Return the [x, y] coordinate for the center point of the cell that contains the specified text.  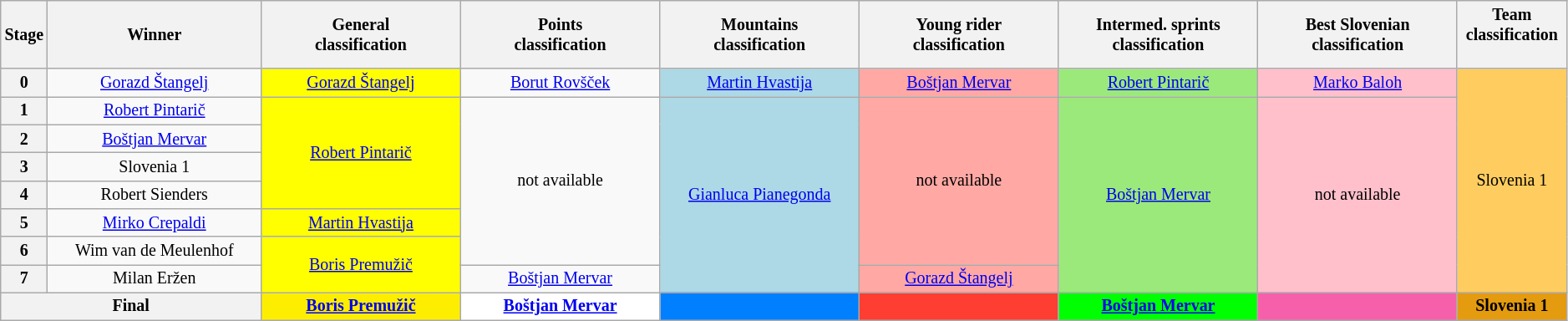
Milan Eržen [155, 279]
Wim van de Meulenhof [155, 251]
Robert Sienders [155, 194]
Best Slovenianclassification [1358, 35]
Winner [155, 35]
4 [24, 194]
Borut Rovšček [560, 84]
Marko Baloh [1358, 84]
Final [131, 306]
Intermed. sprintsclassification [1158, 35]
7 [24, 279]
Mirko Crepaldi [155, 222]
Mountainsclassification [760, 35]
5 [24, 222]
6 [24, 251]
Generalclassification [361, 35]
1 [24, 110]
0 [24, 84]
Stage [24, 35]
2 [24, 139]
Teamclassification [1512, 35]
3 [24, 167]
Young riderclassification [959, 35]
Gianluca Pianegonda [760, 195]
Pointsclassification [560, 35]
